For the text-containing cell, return its midpoint in [X, Y] coordinate format. 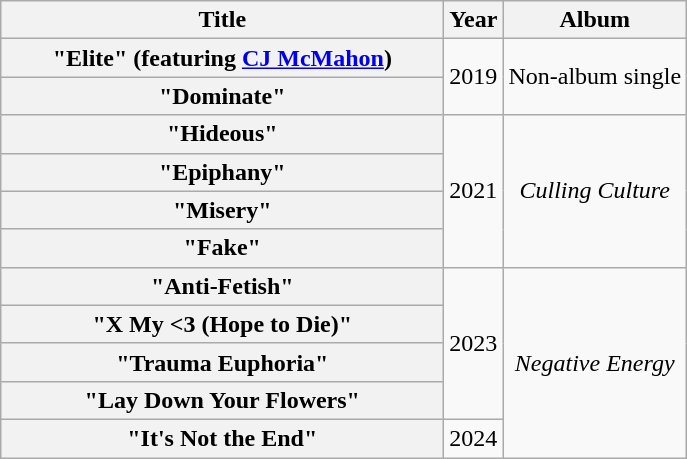
"Fake" [222, 248]
2024 [474, 438]
"Dominate" [222, 96]
2019 [474, 77]
Non-album single [595, 77]
Culling Culture [595, 191]
"Misery" [222, 210]
Negative Energy [595, 362]
2023 [474, 343]
"X My <3 (Hope to Die)" [222, 324]
Album [595, 20]
"It's Not the End" [222, 438]
"Lay Down Your Flowers" [222, 400]
Title [222, 20]
"Anti-Fetish" [222, 286]
"Trauma Euphoria" [222, 362]
Year [474, 20]
2021 [474, 191]
"Epiphany" [222, 172]
"Elite" (featuring CJ McMahon) [222, 58]
"Hideous" [222, 134]
